From the cell containing the given text, extract its center point as [x, y] coordinate. 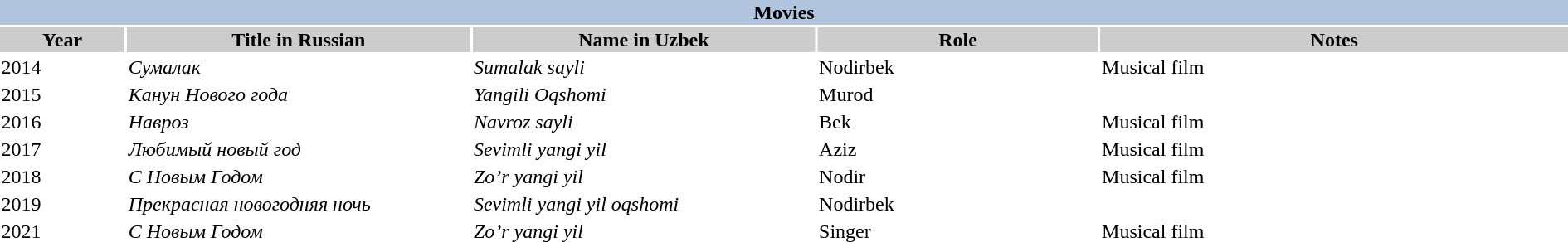
Movies [784, 12]
Aziz [958, 149]
Title in Russian [299, 40]
Nodir [958, 177]
Yangili Oqshomi [644, 94]
Role [958, 40]
2014 [62, 67]
Навроз [299, 122]
Любимый новый год [299, 149]
Name in Uzbek [644, 40]
Zo’r yangi yil [644, 177]
Navroz sayli [644, 122]
2016 [62, 122]
Sumalak sayli [644, 67]
2019 [62, 204]
Канун Нового года [299, 94]
Notes [1334, 40]
Sevimli yangi yil [644, 149]
Murod [958, 94]
Bek [958, 122]
2018 [62, 177]
С Новым Годом [299, 177]
2017 [62, 149]
Сумалак [299, 67]
2015 [62, 94]
Прекрасная новогодняя ночь [299, 204]
Year [62, 40]
Sevimli yangi yil oqshomi [644, 204]
